Locate the cell with the specified text and output its [X, Y] center coordinate. 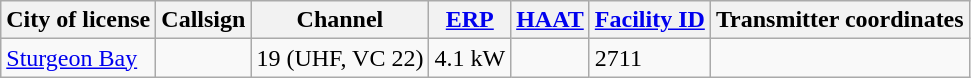
Sturgeon Bay [78, 58]
19 (UHF, VC 22) [340, 58]
City of license [78, 20]
HAAT [550, 20]
2711 [650, 58]
Transmitter coordinates [840, 20]
Callsign [204, 20]
Facility ID [650, 20]
ERP [470, 20]
4.1 kW [470, 58]
Channel [340, 20]
